Capture the cell that displays the provided text and extract its [X, Y] central coordinate. 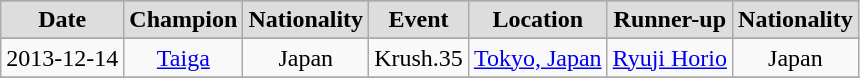
Event [419, 20]
Tokyo, Japan [538, 58]
Taiga [184, 58]
Location [538, 20]
Ryuji Horio [670, 58]
Date [62, 20]
Champion [184, 20]
Runner-up [670, 20]
Krush.35 [419, 58]
2013-12-14 [62, 58]
